From the cell containing the given text, extract its center point as (x, y) coordinate. 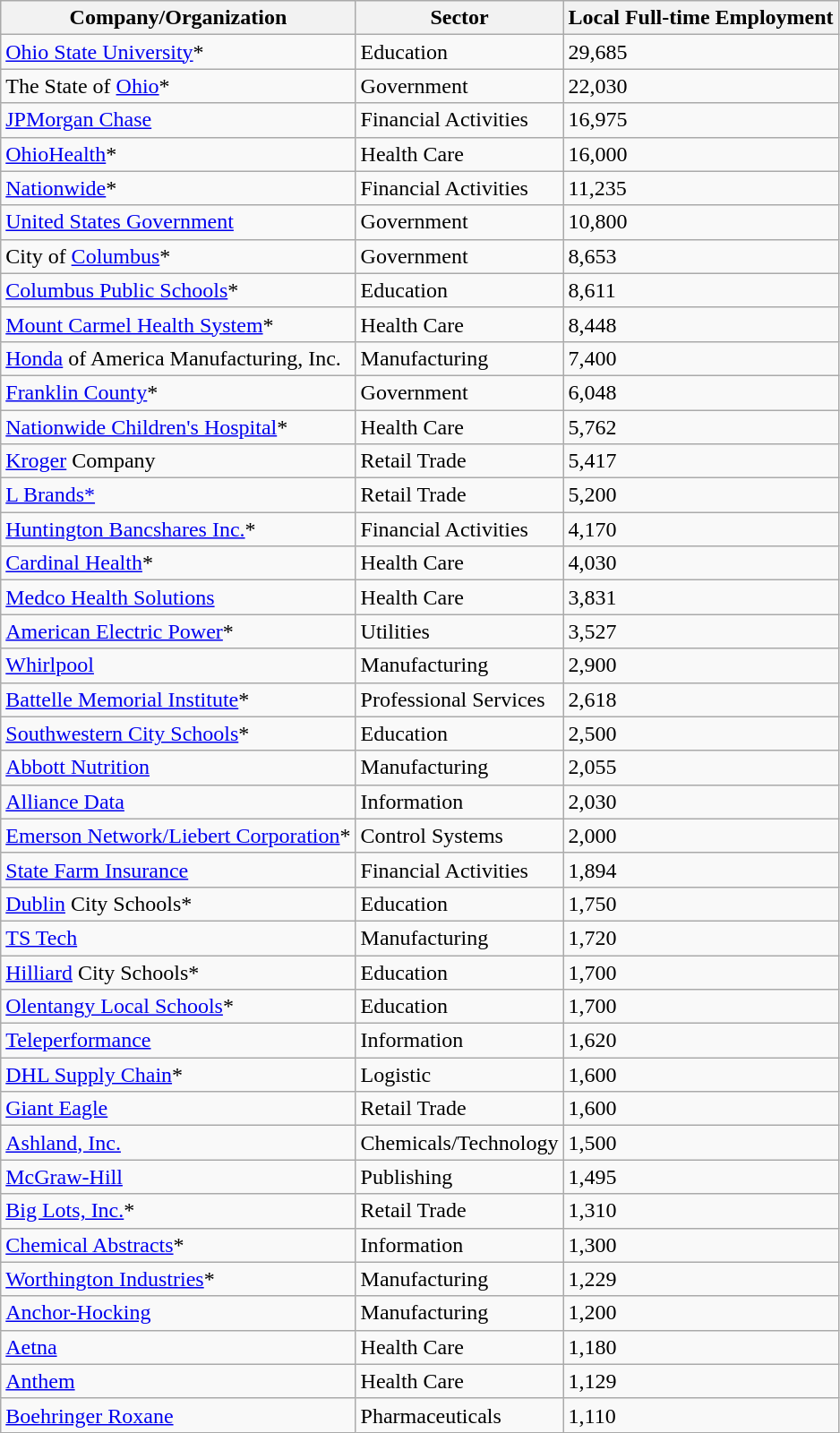
Hilliard City Schools* (178, 972)
Worthington Industries* (178, 1279)
Giant Eagle (178, 1109)
3,831 (700, 597)
Nationwide* (178, 188)
Big Lots, Inc.* (178, 1211)
McGraw-Hill (178, 1177)
1,495 (700, 1177)
5,200 (700, 495)
3,527 (700, 631)
Medco Health Solutions (178, 597)
DHL Supply Chain* (178, 1075)
1,229 (700, 1279)
Aetna (178, 1347)
1,110 (700, 1415)
2,618 (700, 699)
City of Columbus* (178, 256)
JPMorgan Chase (178, 120)
Sector (459, 18)
16,000 (700, 154)
Boehringer Roxane (178, 1415)
Olentangy Local Schools* (178, 1007)
Ashland, Inc. (178, 1143)
6,048 (700, 392)
2,900 (700, 665)
Company/Organization (178, 18)
Chemical Abstracts* (178, 1245)
5,417 (700, 461)
United States Government (178, 222)
11,235 (700, 188)
Whirlpool (178, 665)
1,300 (700, 1245)
Pharmaceuticals (459, 1415)
2,000 (700, 836)
Abbott Nutrition (178, 768)
Ohio State University* (178, 52)
Emerson Network/Liebert Corporation* (178, 836)
TS Tech (178, 938)
Cardinal Health* (178, 563)
L Brands* (178, 495)
1,180 (700, 1347)
The State of Ohio* (178, 86)
2,030 (700, 802)
4,030 (700, 563)
8,653 (700, 256)
Professional Services (459, 699)
Kroger Company (178, 461)
2,055 (700, 768)
Southwestern City Schools* (178, 734)
Dublin City Schools* (178, 904)
OhioHealth* (178, 154)
American Electric Power* (178, 631)
Columbus Public Schools* (178, 290)
Chemicals/Technology (459, 1143)
5,762 (700, 427)
1,720 (700, 938)
Battelle Memorial Institute* (178, 699)
Honda of America Manufacturing, Inc. (178, 358)
29,685 (700, 52)
Huntington Bancshares Inc.* (178, 529)
Franklin County* (178, 392)
10,800 (700, 222)
State Farm Insurance (178, 870)
1,500 (700, 1143)
Publishing (459, 1177)
Logistic (459, 1075)
7,400 (700, 358)
1,200 (700, 1313)
1,310 (700, 1211)
Local Full-time Employment (700, 18)
Mount Carmel Health System* (178, 324)
1,620 (700, 1041)
Anchor-Hocking (178, 1313)
2,500 (700, 734)
Control Systems (459, 836)
Alliance Data (178, 802)
22,030 (700, 86)
1,750 (700, 904)
1,894 (700, 870)
16,975 (700, 120)
8,611 (700, 290)
Teleperformance (178, 1041)
Utilities (459, 631)
4,170 (700, 529)
1,129 (700, 1381)
8,448 (700, 324)
Nationwide Children's Hospital* (178, 427)
Anthem (178, 1381)
